Extract the (x, y) coordinate from the center of the cell holding the provided text.  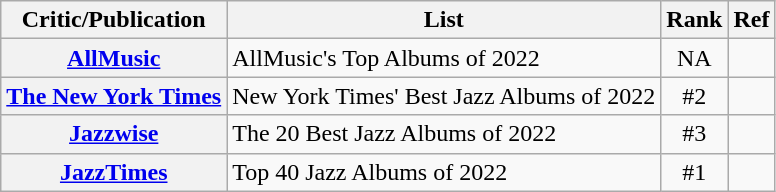
#3 (694, 134)
Jazzwise (114, 134)
Critic/Publication (114, 20)
#2 (694, 96)
Rank (694, 20)
#1 (694, 172)
The 20 Best Jazz Albums of 2022 (444, 134)
AllMusic's Top Albums of 2022 (444, 58)
JazzTimes (114, 172)
The New York Times (114, 96)
New York Times' Best Jazz Albums of 2022 (444, 96)
Top 40 Jazz Albums of 2022 (444, 172)
AllMusic (114, 58)
List (444, 20)
NA (694, 58)
Ref (752, 20)
